For the text-containing cell, return its midpoint in [X, Y] coordinate format. 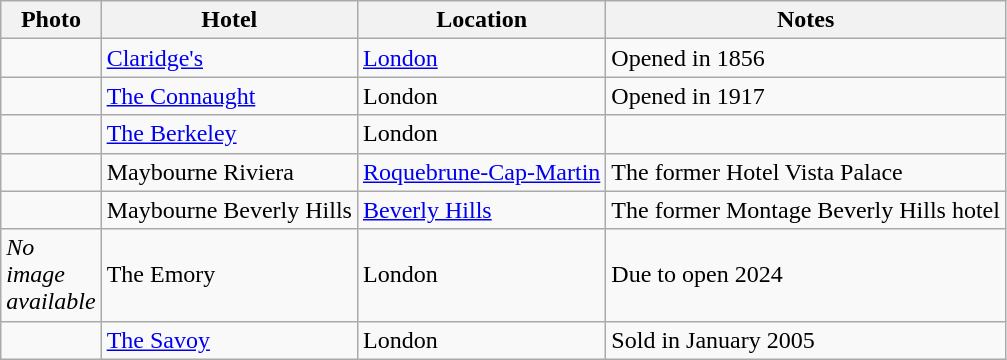
The Savoy [229, 340]
Roquebrune-Cap-Martin [481, 172]
Photo [51, 20]
Sold in January 2005 [806, 340]
The former Hotel Vista Palace [806, 172]
Location [481, 20]
The Emory [229, 275]
The Berkeley [229, 134]
The former Montage Beverly Hills hotel [806, 210]
Opened in 1856 [806, 58]
Maybourne Riviera [229, 172]
Maybourne Beverly Hills [229, 210]
Hotel [229, 20]
Noimageavailable [51, 275]
Due to open 2024 [806, 275]
The Connaught [229, 96]
Notes [806, 20]
Opened in 1917 [806, 96]
Claridge's [229, 58]
Beverly Hills [481, 210]
